Pinpoint the cell where the given text exists, returning its (X, Y) midpoint coordinate. 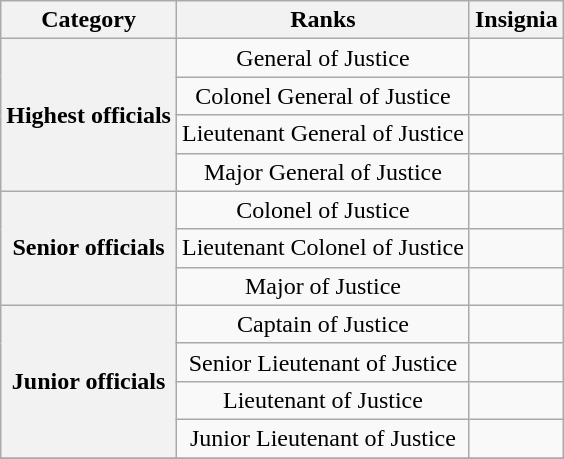
Major General of Justice (322, 172)
Lieutenant Colonel of Justice (322, 248)
Colonel of Justice (322, 210)
Ranks (322, 20)
Lieutenant General of Justice (322, 134)
Highest officials (89, 115)
Category (89, 20)
Senior officials (89, 248)
Colonel General of Justice (322, 96)
Junior Lieutenant of Justice (322, 438)
Captain of Justice (322, 324)
Major of Justice (322, 286)
Insignia (516, 20)
General of Justice (322, 58)
Senior Lieutenant of Justice (322, 362)
Lieutenant of Justice (322, 400)
Junior officials (89, 381)
